Determine the (x, y) coordinate at the center of the cell enclosing the given text.  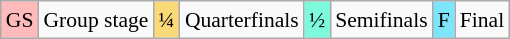
Quarterfinals (242, 20)
Final (482, 20)
Semifinals (381, 20)
F (444, 20)
Group stage (96, 20)
GS (20, 20)
½ (317, 20)
¼ (166, 20)
